Search for the cell housing the specified text and yield its [x, y] center coordinate. 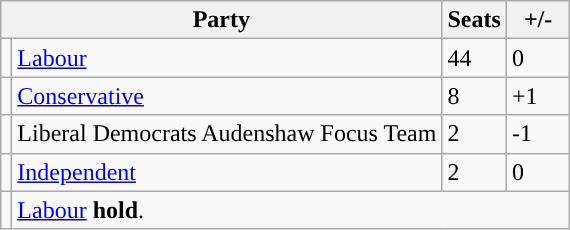
8 [474, 96]
Conservative [227, 96]
+/- [538, 20]
44 [474, 58]
Labour [227, 58]
Liberal Democrats Audenshaw Focus Team [227, 134]
Independent [227, 172]
-1 [538, 134]
+1 [538, 96]
Party [222, 20]
Seats [474, 20]
Labour hold. [291, 210]
